Capture the cell that displays the provided text and extract its [X, Y] central coordinate. 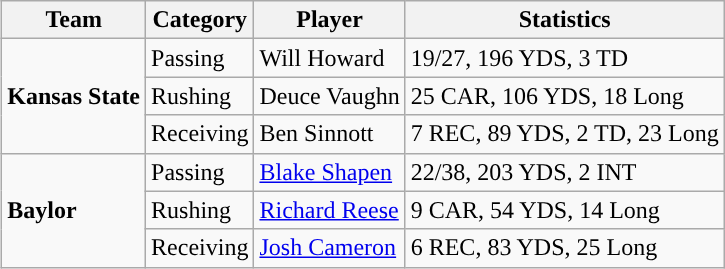
19/27, 196 YDS, 3 TD [564, 58]
Category [200, 20]
6 REC, 83 YDS, 25 Long [564, 248]
9 CAR, 54 YDS, 14 Long [564, 210]
Statistics [564, 20]
Richard Reese [330, 210]
7 REC, 89 YDS, 2 TD, 23 Long [564, 134]
Blake Shapen [330, 172]
Ben Sinnott [330, 134]
Player [330, 20]
Will Howard [330, 58]
Kansas State [74, 96]
25 CAR, 106 YDS, 18 Long [564, 96]
Team [74, 20]
Deuce Vaughn [330, 96]
22/38, 203 YDS, 2 INT [564, 172]
Josh Cameron [330, 248]
Baylor [74, 210]
